Return the (x, y) coordinate for the center point of the cell that contains the specified text.  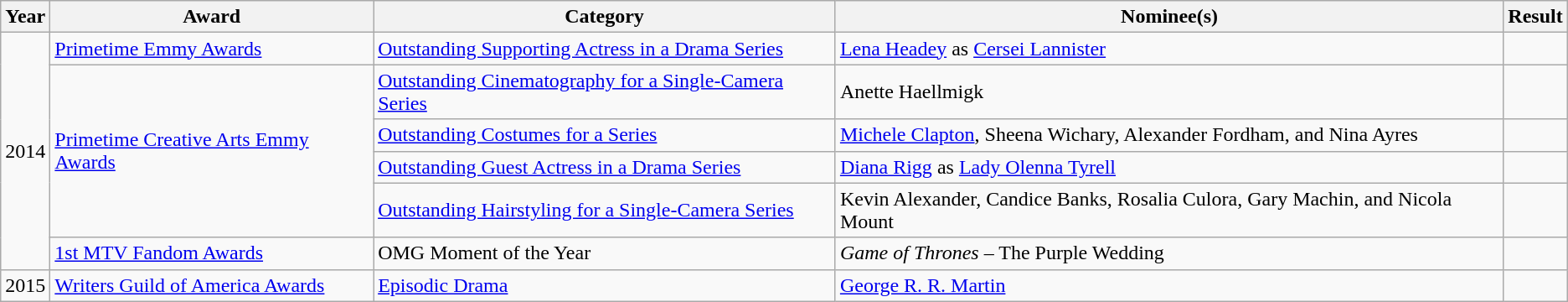
Primetime Emmy Awards (212, 49)
Result (1535, 17)
George R. R. Martin (1169, 285)
2015 (25, 285)
1st MTV Fandom Awards (212, 253)
Year (25, 17)
Anette Haellmigk (1169, 92)
Outstanding Costumes for a Series (605, 135)
2014 (25, 151)
Nominee(s) (1169, 17)
Game of Thrones – The Purple Wedding (1169, 253)
Lena Headey as Cersei Lannister (1169, 49)
Episodic Drama (605, 285)
Writers Guild of America Awards (212, 285)
Outstanding Guest Actress in a Drama Series (605, 167)
Outstanding Hairstyling for a Single-Camera Series (605, 210)
Award (212, 17)
Michele Clapton, Sheena Wichary, Alexander Fordham, and Nina Ayres (1169, 135)
OMG Moment of the Year (605, 253)
Category (605, 17)
Outstanding Supporting Actress in a Drama Series (605, 49)
Outstanding Cinematography for a Single-Camera Series (605, 92)
Kevin Alexander, Candice Banks, Rosalia Culora, Gary Machin, and Nicola Mount (1169, 210)
Primetime Creative Arts Emmy Awards (212, 151)
Diana Rigg as Lady Olenna Tyrell (1169, 167)
